Scan for the cell matching the given text and deliver its [x, y] coordinate at center. 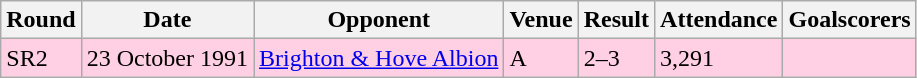
SR2 [41, 58]
Date [167, 20]
Goalscorers [850, 20]
Attendance [719, 20]
2–3 [616, 58]
Round [41, 20]
Result [616, 20]
Brighton & Hove Albion [379, 58]
Opponent [379, 20]
Venue [541, 20]
3,291 [719, 58]
A [541, 58]
23 October 1991 [167, 58]
